Scan for the cell matching the given text and deliver its [X, Y] coordinate at center. 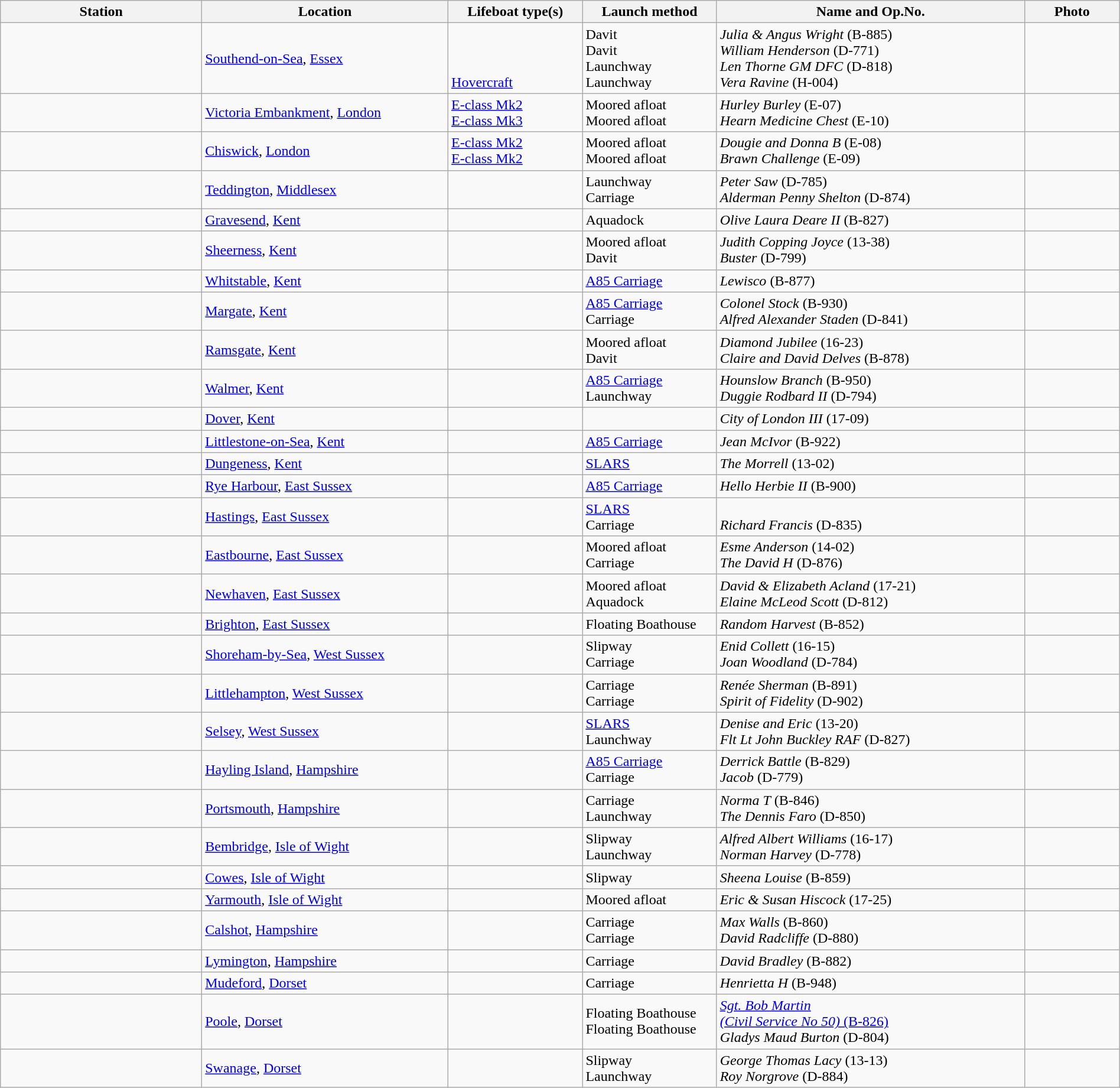
Location [325, 12]
Gravesend, Kent [325, 220]
SlipwayCarriage [650, 655]
Sheena Louise (B-859) [871, 877]
Name and Op.No. [871, 12]
Lymington, Hampshire [325, 960]
Selsey, West Sussex [325, 732]
SLARSCarriage [650, 517]
Jean McIvor (B-922) [871, 441]
Whitstable, Kent [325, 281]
Floating Boathouse [650, 624]
Photo [1072, 12]
George Thomas Lacy (13-13)Roy Norgrove (D-884) [871, 1068]
E-class Mk2E-class Mk3 [515, 112]
Yarmouth, Isle of Wight [325, 899]
Colonel Stock (B-930)Alfred Alexander Staden (D-841) [871, 311]
Teddington, Middlesex [325, 189]
Cowes, Isle of Wight [325, 877]
Floating BoathouseFloating Boathouse [650, 1022]
Olive Laura Deare II (B-827) [871, 220]
Moored afloatAquadock [650, 593]
Mudeford, Dorset [325, 983]
Moored afloatCarriage [650, 556]
Chiswick, London [325, 151]
Max Walls (B-860)David Radcliffe (D-880) [871, 930]
Diamond Jubilee (16-23)Claire and David Delves (B-878) [871, 350]
Littlehampton, West Sussex [325, 693]
Lifeboat type(s) [515, 12]
Southend-on-Sea, Essex [325, 58]
Newhaven, East Sussex [325, 593]
Hurley Burley (E-07)Hearn Medicine Chest (E-10) [871, 112]
Slipway [650, 877]
LaunchwayCarriage [650, 189]
Esme Anderson (14-02)The David H (D-876) [871, 556]
Moored afloat [650, 899]
Aquadock [650, 220]
E-class Mk2E-class Mk2 [515, 151]
Richard Francis (D-835) [871, 517]
Victoria Embankment, London [325, 112]
Eastbourne, East Sussex [325, 556]
David & Elizabeth Acland (17-21)Elaine McLeod Scott (D-812) [871, 593]
Calshot, Hampshire [325, 930]
Alfred Albert Williams (16-17)Norman Harvey (D-778) [871, 846]
Hovercraft [515, 58]
Dougie and Donna B (E-08)Brawn Challenge (E-09) [871, 151]
Dungeness, Kent [325, 464]
Littlestone-on-Sea, Kent [325, 441]
Julia & Angus Wright (B-885)William Henderson (D-771)Len Thorne GM DFC (D-818)Vera Ravine (H-004) [871, 58]
Derrick Battle (B-829)Jacob (D-779) [871, 769]
The Morrell (13-02) [871, 464]
Hastings, East Sussex [325, 517]
Random Harvest (B-852) [871, 624]
Swanage, Dorset [325, 1068]
Launch method [650, 12]
Eric & Susan Hiscock (17-25) [871, 899]
David Bradley (B-882) [871, 960]
Lewisco (B-877) [871, 281]
A85 CarriageLaunchway [650, 388]
Dover, Kent [325, 418]
Station [102, 12]
Hounslow Branch (B-950)Duggie Rodbard II (D-794) [871, 388]
Bembridge, Isle of Wight [325, 846]
Peter Saw (D-785)Alderman Penny Shelton (D-874) [871, 189]
Norma T (B-846)The Dennis Faro (D-850) [871, 808]
SLARSLaunchway [650, 732]
Shoreham-by-Sea, West Sussex [325, 655]
Denise and Eric (13-20)Flt Lt John Buckley RAF (D-827) [871, 732]
Judith Copping Joyce (13-38)Buster (D-799) [871, 251]
Portsmouth, Hampshire [325, 808]
Walmer, Kent [325, 388]
Rye Harbour, East Sussex [325, 486]
Sgt. Bob Martin(Civil Service No 50) (B-826)Gladys Maud Burton (D-804) [871, 1022]
Margate, Kent [325, 311]
Brighton, East Sussex [325, 624]
Hayling Island, Hampshire [325, 769]
DavitDavitLaunchwayLaunchway [650, 58]
Enid Collett (16-15)Joan Woodland (D-784) [871, 655]
Poole, Dorset [325, 1022]
CarriageLaunchway [650, 808]
City of London III (17-09) [871, 418]
Henrietta H (B-948) [871, 983]
Hello Herbie II (B-900) [871, 486]
Ramsgate, Kent [325, 350]
SLARS [650, 464]
Sheerness, Kent [325, 251]
Renée Sherman (B-891)Spirit of Fidelity (D-902) [871, 693]
